From the cell containing the given text, extract its center point as [X, Y] coordinate. 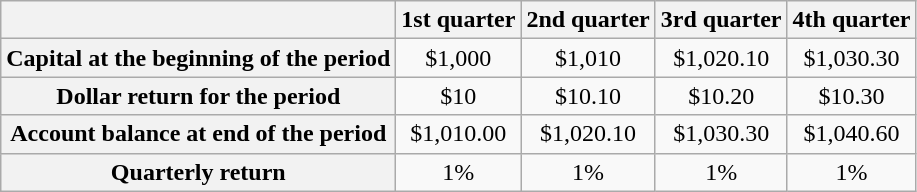
$1,000 [458, 58]
Capital at the beginning of the period [198, 58]
3rd quarter [721, 20]
$10 [458, 96]
4th quarter [852, 20]
$1,010.00 [458, 134]
Dollar return for the period [198, 96]
2nd quarter [588, 20]
1st quarter [458, 20]
Account balance at end of the period [198, 134]
$10.20 [721, 96]
$1,040.60 [852, 134]
$1,010 [588, 58]
$10.30 [852, 96]
$10.10 [588, 96]
Quarterly return [198, 172]
